Return the [x, y] coordinate for the center point of the cell that contains the specified text.  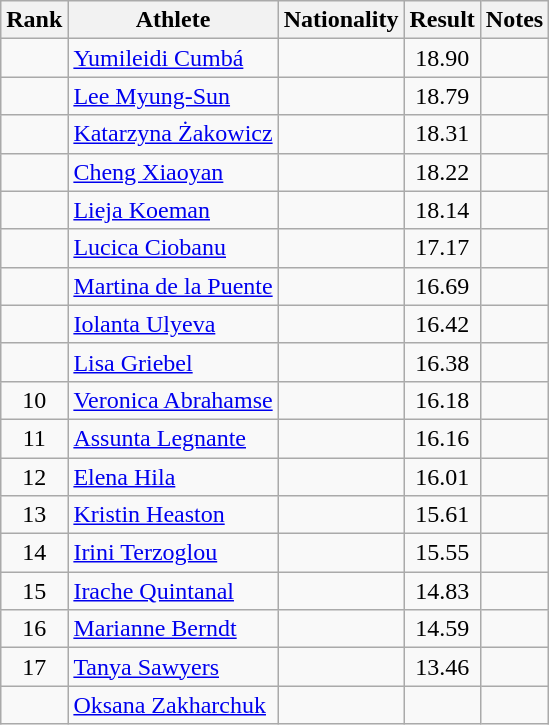
15 [34, 591]
17 [34, 667]
Yumileidi Cumbá [173, 58]
16.16 [442, 438]
Oksana Zakharchuk [173, 705]
Veronica Abrahamse [173, 400]
Lee Myung-Sun [173, 96]
Athlete [173, 20]
10 [34, 400]
16.38 [442, 362]
14.59 [442, 629]
Elena Hila [173, 477]
15.61 [442, 515]
13.46 [442, 667]
Rank [34, 20]
Cheng Xiaoyan [173, 172]
Lucica Ciobanu [173, 248]
18.22 [442, 172]
Lisa Griebel [173, 362]
13 [34, 515]
11 [34, 438]
Martina de la Puente [173, 286]
Katarzyna Żakowicz [173, 134]
Marianne Berndt [173, 629]
Tanya Sawyers [173, 667]
Iolanta Ulyeva [173, 324]
18.90 [442, 58]
18.79 [442, 96]
15.55 [442, 553]
16.69 [442, 286]
16.42 [442, 324]
16.18 [442, 400]
14.83 [442, 591]
14 [34, 553]
12 [34, 477]
18.31 [442, 134]
Assunta Legnante [173, 438]
16.01 [442, 477]
Result [442, 20]
18.14 [442, 210]
Notes [514, 20]
Irini Terzoglou [173, 553]
Lieja Koeman [173, 210]
16 [34, 629]
Irache Quintanal [173, 591]
Nationality [341, 20]
17.17 [442, 248]
Kristin Heaston [173, 515]
